Find where the given text appears and provide that cell's center as (x, y) coordinate. 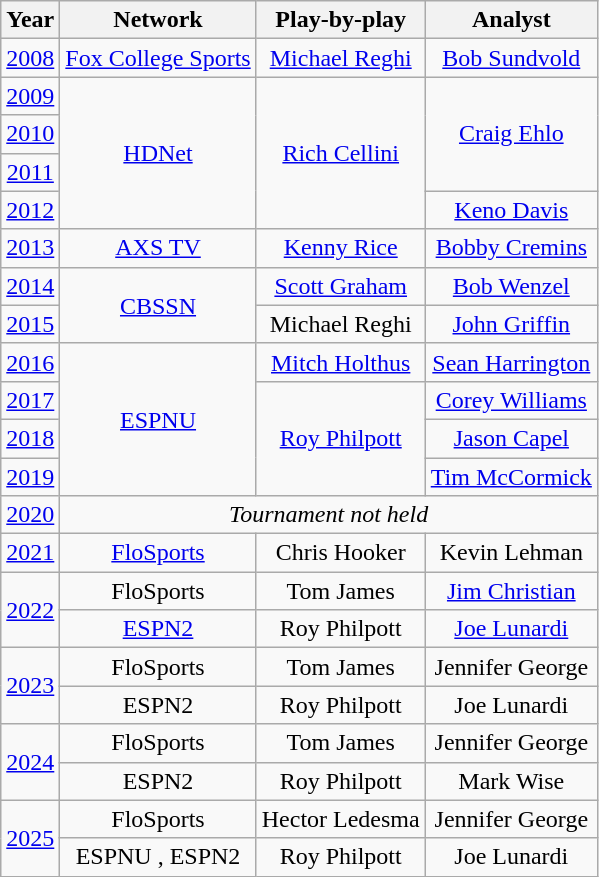
Bobby Cremins (511, 248)
Mitch Holthus (340, 362)
Hector Ledesma (340, 819)
John Griffin (511, 324)
2010 (30, 134)
2012 (30, 210)
2022 (30, 610)
CBSSN (158, 305)
Network (158, 20)
2024 (30, 762)
Kenny Rice (340, 248)
Year (30, 20)
Mark Wise (511, 781)
Kevin Lehman (511, 553)
2018 (30, 438)
Bob Sundvold (511, 58)
Fox College Sports (158, 58)
Jason Capel (511, 438)
Analyst (511, 20)
Sean Harrington (511, 362)
Play-by-play (340, 20)
2009 (30, 96)
Scott Graham (340, 286)
2015 (30, 324)
2014 (30, 286)
AXS TV (158, 248)
Chris Hooker (340, 553)
2016 (30, 362)
ESPNU (158, 419)
Corey Williams (511, 400)
Rich Cellini (340, 153)
Bob Wenzel (511, 286)
2019 (30, 477)
Tournament not held (329, 515)
2025 (30, 838)
2021 (30, 553)
HDNet (158, 153)
Tim McCormick (511, 477)
2023 (30, 686)
ESPNU , ESPN2 (158, 857)
2008 (30, 58)
Keno Davis (511, 210)
Jim Christian (511, 591)
2017 (30, 400)
2013 (30, 248)
Craig Ehlo (511, 134)
2011 (30, 172)
2020 (30, 515)
